Detect which cell encompasses the target text, then output its [x, y] center coordinate. 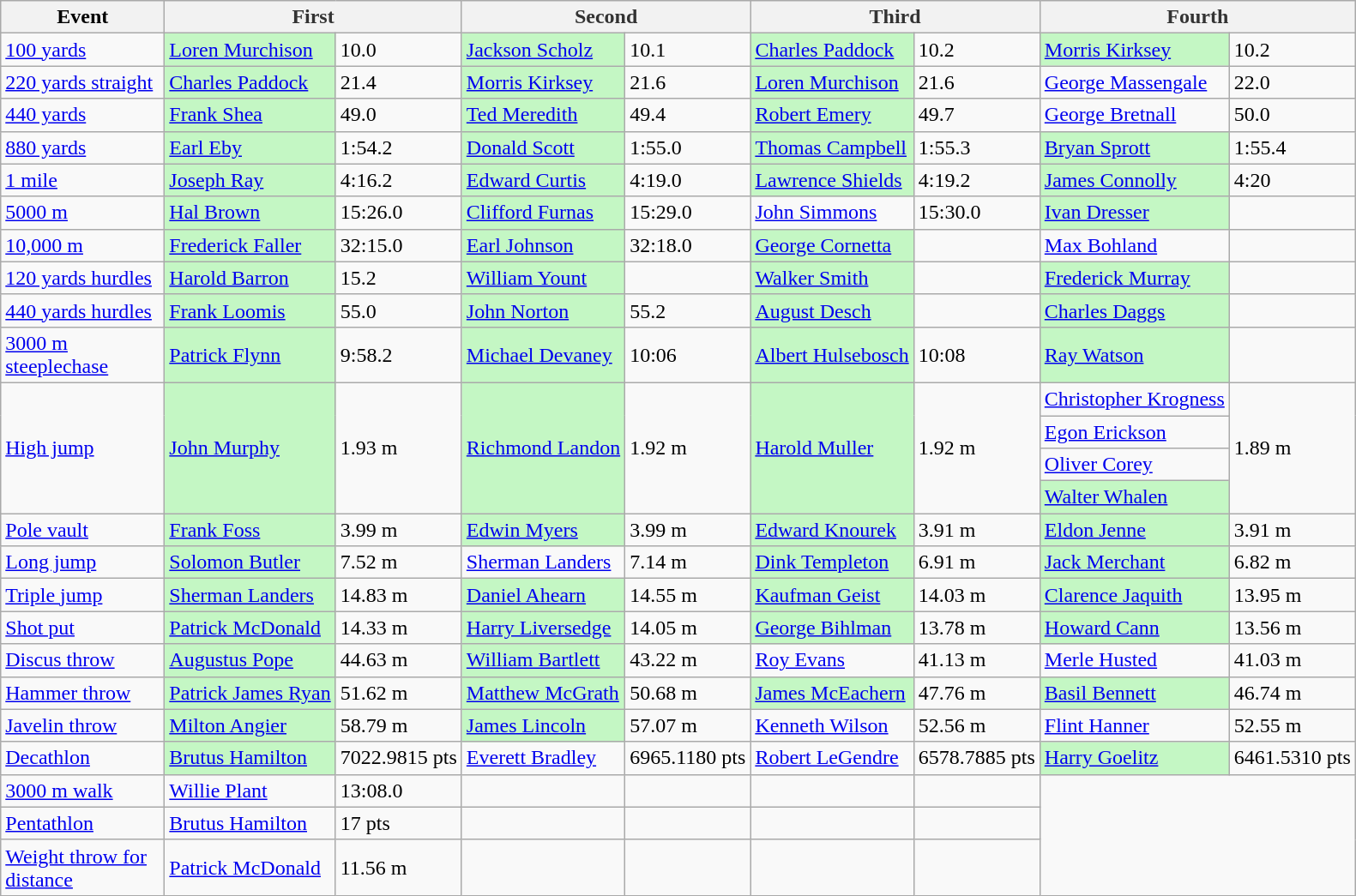
49.0 [398, 115]
Harold Muller [832, 448]
Patrick Flynn [250, 355]
Clifford Furnas [543, 213]
1 mile [82, 180]
43.22 m [688, 660]
4:19.0 [688, 180]
1.89 m [1292, 448]
220 yards straight [82, 82]
Earl Eby [250, 147]
Discus throw [82, 660]
47.76 m [976, 693]
Donald Scott [543, 147]
1:55.4 [1292, 147]
Pole vault [82, 530]
Everett Bradley [543, 758]
14.55 m [688, 595]
Shot put [82, 628]
John Norton [543, 310]
100 yards [82, 50]
Milton Angier [250, 725]
Third [895, 17]
Augustus Pope [250, 660]
6.91 m [976, 562]
First [313, 17]
14.33 m [398, 628]
William Bartlett [543, 660]
Ray Watson [1134, 355]
1:55.3 [976, 147]
Harry Liversedge [543, 628]
10:06 [688, 355]
James Connolly [1134, 180]
Hammer throw [82, 693]
Earl Johnson [543, 245]
Walter Whalen [1134, 497]
1:54.2 [398, 147]
George Massengale [1134, 82]
George Bretnall [1134, 115]
Hal Brown [250, 213]
55.2 [688, 310]
Kaufman Geist [832, 595]
Ivan Dresser [1134, 213]
55.0 [398, 310]
Daniel Ahearn [543, 595]
George Cornetta [832, 245]
17 pts [398, 823]
George Bihlman [832, 628]
Triple jump [82, 595]
10.0 [398, 50]
Flint Hanner [1134, 725]
4:20 [1292, 180]
15:30.0 [976, 213]
14.83 m [398, 595]
7.52 m [398, 562]
440 yards hurdles [82, 310]
9:58.2 [398, 355]
Frank Shea [250, 115]
Ted Meredith [543, 115]
Javelin throw [82, 725]
Decathlon [82, 758]
Solomon Butler [250, 562]
21.4 [398, 82]
Eldon Jenne [1134, 530]
41.03 m [1292, 660]
5000 m [82, 213]
15:29.0 [688, 213]
James McEachern [832, 693]
Christopher Krogness [1134, 399]
57.07 m [688, 725]
22.0 [1292, 82]
John Simmons [832, 213]
120 yards hurdles [82, 278]
High jump [82, 448]
Richmond Landon [543, 448]
Walker Smith [832, 278]
Thomas Campbell [832, 147]
1:55.0 [688, 147]
13.78 m [976, 628]
John Murphy [250, 448]
Patrick James Ryan [250, 693]
Harry Goelitz [1134, 758]
13:08.0 [398, 791]
Kenneth Wilson [832, 725]
Willie Plant [250, 791]
32:18.0 [688, 245]
46.74 m [1292, 693]
58.79 m [398, 725]
Edwin Myers [543, 530]
13.95 m [1292, 595]
4:19.2 [976, 180]
Egon Erickson [1134, 431]
Clarence Jaquith [1134, 595]
3000 m walk [82, 791]
Basil Bennett [1134, 693]
Edward Curtis [543, 180]
Second [606, 17]
Frederick Murray [1134, 278]
Lawrence Shields [832, 180]
Event [82, 17]
Oliver Corey [1134, 465]
Albert Hulsebosch [832, 355]
1.93 m [398, 448]
7.14 m [688, 562]
6965.1180 pts [688, 758]
Bryan Sprott [1134, 147]
14.05 m [688, 628]
41.13 m [976, 660]
Charles Daggs [1134, 310]
15.2 [398, 278]
6.82 m [1292, 562]
Jackson Scholz [543, 50]
880 yards [82, 147]
Weight throw for distance [82, 868]
10,000 m [82, 245]
Dink Templeton [832, 562]
11.56 m [398, 868]
Matthew McGrath [543, 693]
William Yount [543, 278]
50.0 [1292, 115]
50.68 m [688, 693]
6578.7885 pts [976, 758]
Frederick Faller [250, 245]
10:08 [976, 355]
52.56 m [976, 725]
4:16.2 [398, 180]
3000 m steeplechase [82, 355]
Joseph Ray [250, 180]
Jack Merchant [1134, 562]
Robert LeGendre [832, 758]
August Desch [832, 310]
Howard Cann [1134, 628]
Frank Loomis [250, 310]
49.7 [976, 115]
32:15.0 [398, 245]
52.55 m [1292, 725]
Michael Devaney [543, 355]
14.03 m [976, 595]
Merle Husted [1134, 660]
7022.9815 pts [398, 758]
6461.5310 pts [1292, 758]
Edward Knourek [832, 530]
Long jump [82, 562]
Max Bohland [1134, 245]
15:26.0 [398, 213]
Roy Evans [832, 660]
49.4 [688, 115]
Fourth [1197, 17]
13.56 m [1292, 628]
10.1 [688, 50]
Pentathlon [82, 823]
Harold Barron [250, 278]
51.62 m [398, 693]
44.63 m [398, 660]
Frank Foss [250, 530]
James Lincoln [543, 725]
Robert Emery [832, 115]
440 yards [82, 115]
